Pinpoint the cell where the given text exists, returning its (x, y) midpoint coordinate. 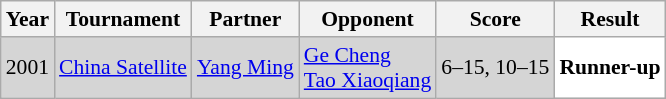
Opponent (368, 19)
Partner (246, 19)
2001 (28, 68)
Score (495, 19)
Year (28, 19)
6–15, 10–15 (495, 68)
Runner-up (610, 68)
Ge Cheng Tao Xiaoqiang (368, 68)
Result (610, 19)
China Satellite (123, 68)
Yang Ming (246, 68)
Tournament (123, 19)
